Extract the [x, y] coordinate from the center of the cell holding the provided text.  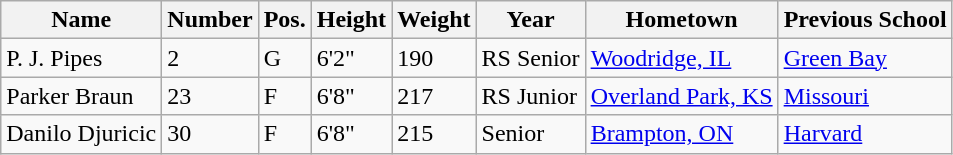
RS Junior [530, 96]
G [284, 58]
RS Senior [530, 58]
30 [210, 134]
23 [210, 96]
Overland Park, KS [682, 96]
Year [530, 20]
2 [210, 58]
6'2" [351, 58]
215 [434, 134]
Senior [530, 134]
Danilo Djuricic [82, 134]
Brampton, ON [682, 134]
Number [210, 20]
Height [351, 20]
Previous School [865, 20]
Name [82, 20]
Woodridge, IL [682, 58]
190 [434, 58]
Green Bay [865, 58]
Pos. [284, 20]
217 [434, 96]
Hometown [682, 20]
Missouri [865, 96]
Parker Braun [82, 96]
P. J. Pipes [82, 58]
Weight [434, 20]
Harvard [865, 134]
